Output the (x, y) coordinate of the center of the cell containing the given text.  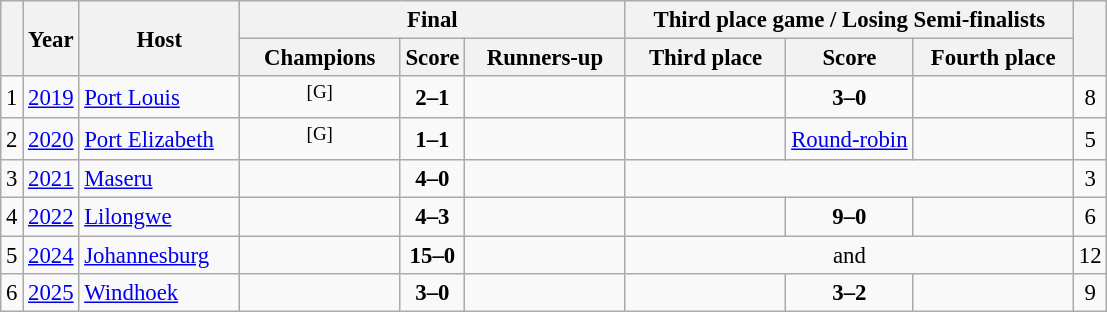
4 (12, 217)
Maseru (160, 179)
Third place (706, 58)
4–3 (432, 217)
Lilongwe (160, 217)
8 (1090, 97)
15–0 (432, 255)
2–1 (432, 97)
1 (12, 97)
2024 (51, 255)
Round-robin (850, 139)
9 (1090, 292)
and (849, 255)
2025 (51, 292)
9–0 (850, 217)
3–2 (850, 292)
Runners-up (546, 58)
4–0 (432, 179)
Port Elizabeth (160, 139)
2 (12, 139)
Host (160, 38)
Windhoek (160, 292)
Third place game / Losing Semi-finalists (849, 20)
2020 (51, 139)
Final (432, 20)
Fourth place (994, 58)
2021 (51, 179)
12 (1090, 255)
Johannesburg (160, 255)
Champions (320, 58)
2022 (51, 217)
Port Louis (160, 97)
2019 (51, 97)
1–1 (432, 139)
Year (51, 38)
